Find where the given text appears and provide that cell's center as [x, y] coordinate. 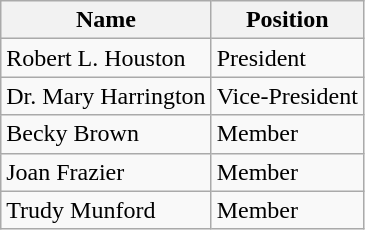
Vice-President [287, 96]
Becky Brown [106, 134]
Dr. Mary Harrington [106, 96]
Name [106, 20]
Joan Frazier [106, 172]
Position [287, 20]
Trudy Munford [106, 210]
Robert L. Houston [106, 58]
President [287, 58]
